For the text-containing cell, return its midpoint in (X, Y) coordinate format. 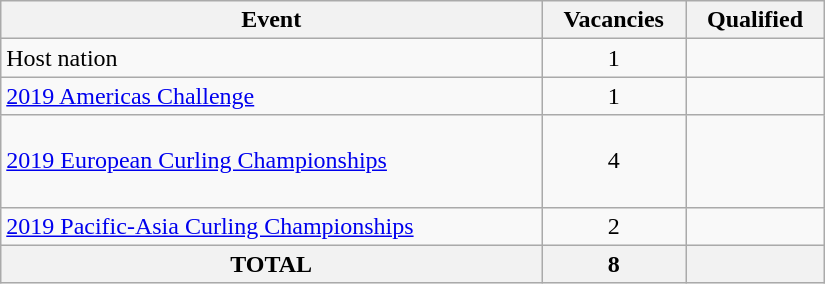
Vacancies (614, 20)
Event (272, 20)
Host nation (272, 58)
4 (614, 161)
2019 Pacific-Asia Curling Championships (272, 226)
2019 European Curling Championships (272, 161)
8 (614, 264)
2 (614, 226)
Qualified (755, 20)
2019 Americas Challenge (272, 96)
TOTAL (272, 264)
